From the cell containing the given text, extract its center point as [x, y] coordinate. 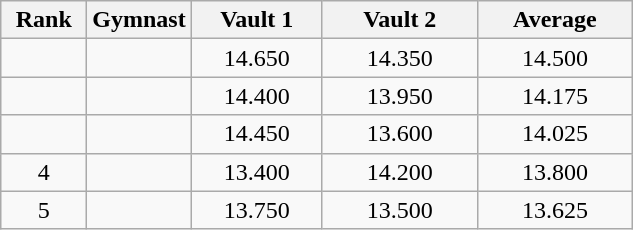
13.800 [554, 172]
13.600 [400, 134]
Gymnast [139, 20]
14.025 [554, 134]
Vault 2 [400, 20]
14.650 [256, 58]
14.350 [400, 58]
13.625 [554, 210]
4 [44, 172]
13.950 [400, 96]
14.450 [256, 134]
14.175 [554, 96]
13.750 [256, 210]
13.500 [400, 210]
Vault 1 [256, 20]
14.500 [554, 58]
14.200 [400, 172]
Average [554, 20]
14.400 [256, 96]
13.400 [256, 172]
5 [44, 210]
Rank [44, 20]
